Scan for the cell matching the given text and deliver its [X, Y] coordinate at center. 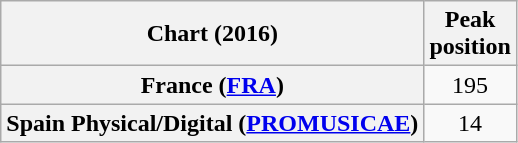
195 [470, 85]
France (FRA) [212, 85]
Spain Physical/Digital (PROMUSICAE) [212, 123]
Chart (2016) [212, 34]
14 [470, 123]
Peak position [470, 34]
